Provide the [X, Y] coordinate of the cell's center where the given text is located.  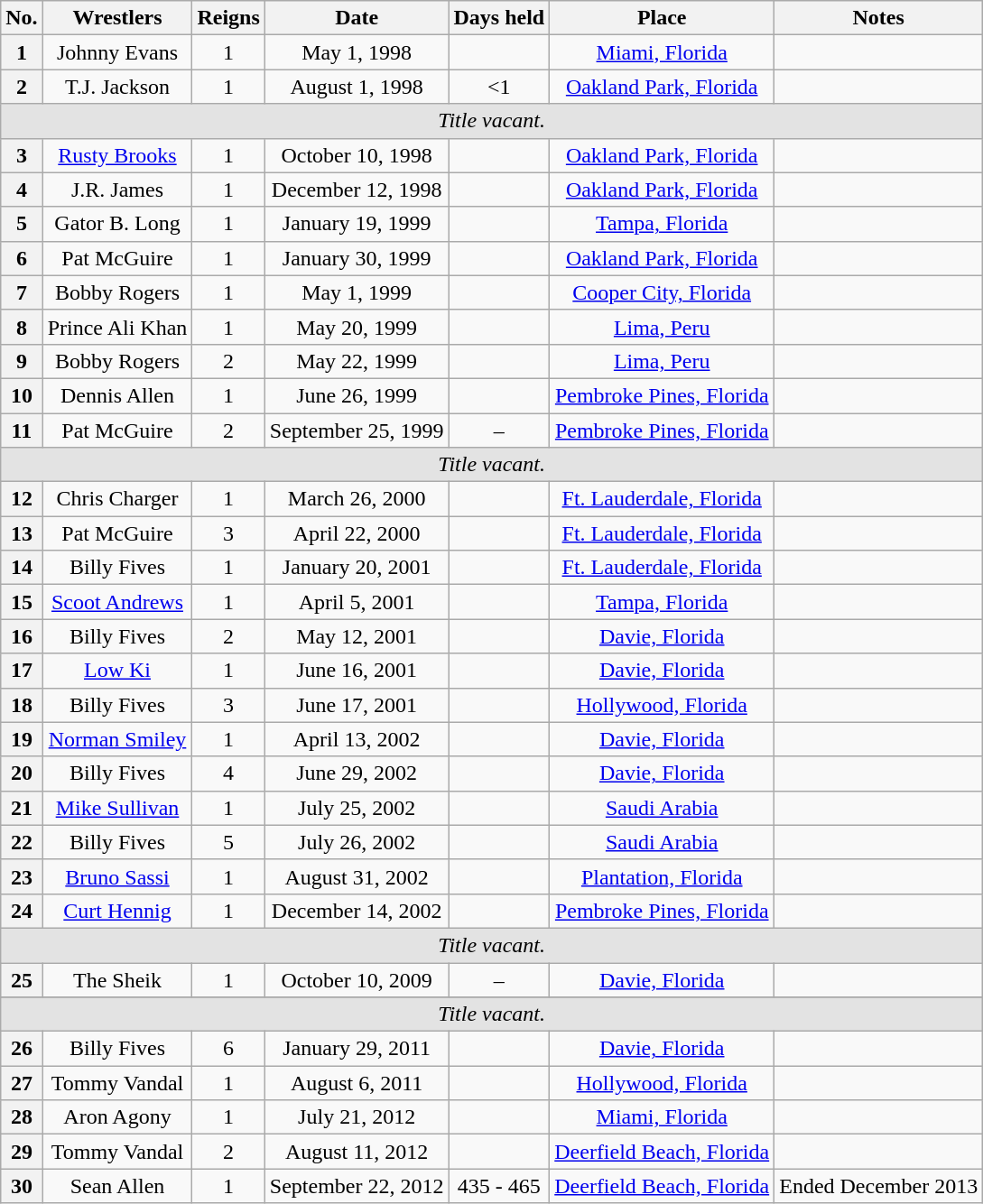
27 [22, 1083]
July 21, 2012 [357, 1117]
April 13, 2002 [357, 739]
Wrestlers [117, 18]
21 [22, 808]
April 5, 2001 [357, 602]
8 [22, 327]
August 6, 2011 [357, 1083]
T.J. Jackson [117, 87]
May 1, 1999 [357, 292]
No. [22, 18]
29 [22, 1152]
7 [22, 292]
March 26, 2000 [357, 499]
26 [22, 1049]
<1 [499, 87]
Plantation, Florida [663, 876]
August 11, 2012 [357, 1152]
9 [22, 361]
Prince Ali Khan [117, 327]
Reigns [228, 18]
Bruno Sassi [117, 876]
Low Ki [117, 671]
18 [22, 705]
Date [357, 18]
Scoot Andrews [117, 602]
23 [22, 876]
Days held [499, 18]
April 22, 2000 [357, 533]
Sean Allen [117, 1186]
Rusty Brooks [117, 155]
28 [22, 1117]
December 14, 2002 [357, 911]
Norman Smiley [117, 739]
January 29, 2011 [357, 1049]
October 10, 2009 [357, 979]
May 1, 1998 [357, 52]
Curt Hennig [117, 911]
30 [22, 1186]
Place [663, 18]
J.R. James [117, 190]
Dennis Allen [117, 395]
May 22, 1999 [357, 361]
13 [22, 533]
Chris Charger [117, 499]
June 16, 2001 [357, 671]
Johnny Evans [117, 52]
Ended December 2013 [879, 1186]
25 [22, 979]
May 12, 2001 [357, 636]
January 20, 2001 [357, 568]
Aron Agony [117, 1117]
12 [22, 499]
August 31, 2002 [357, 876]
December 12, 1998 [357, 190]
15 [22, 602]
Notes [879, 18]
September 22, 2012 [357, 1186]
January 30, 1999 [357, 258]
June 17, 2001 [357, 705]
435 - 465 [499, 1186]
14 [22, 568]
August 1, 1998 [357, 87]
September 25, 1999 [357, 431]
24 [22, 911]
11 [22, 431]
17 [22, 671]
16 [22, 636]
19 [22, 739]
The Sheik [117, 979]
July 25, 2002 [357, 808]
July 26, 2002 [357, 842]
June 26, 1999 [357, 395]
January 19, 1999 [357, 224]
Mike Sullivan [117, 808]
22 [22, 842]
June 29, 2002 [357, 773]
10 [22, 395]
May 20, 1999 [357, 327]
October 10, 1998 [357, 155]
Gator B. Long [117, 224]
Cooper City, Florida [663, 292]
20 [22, 773]
